Determine the [x, y] coordinate at the center of the cell enclosing the given text.  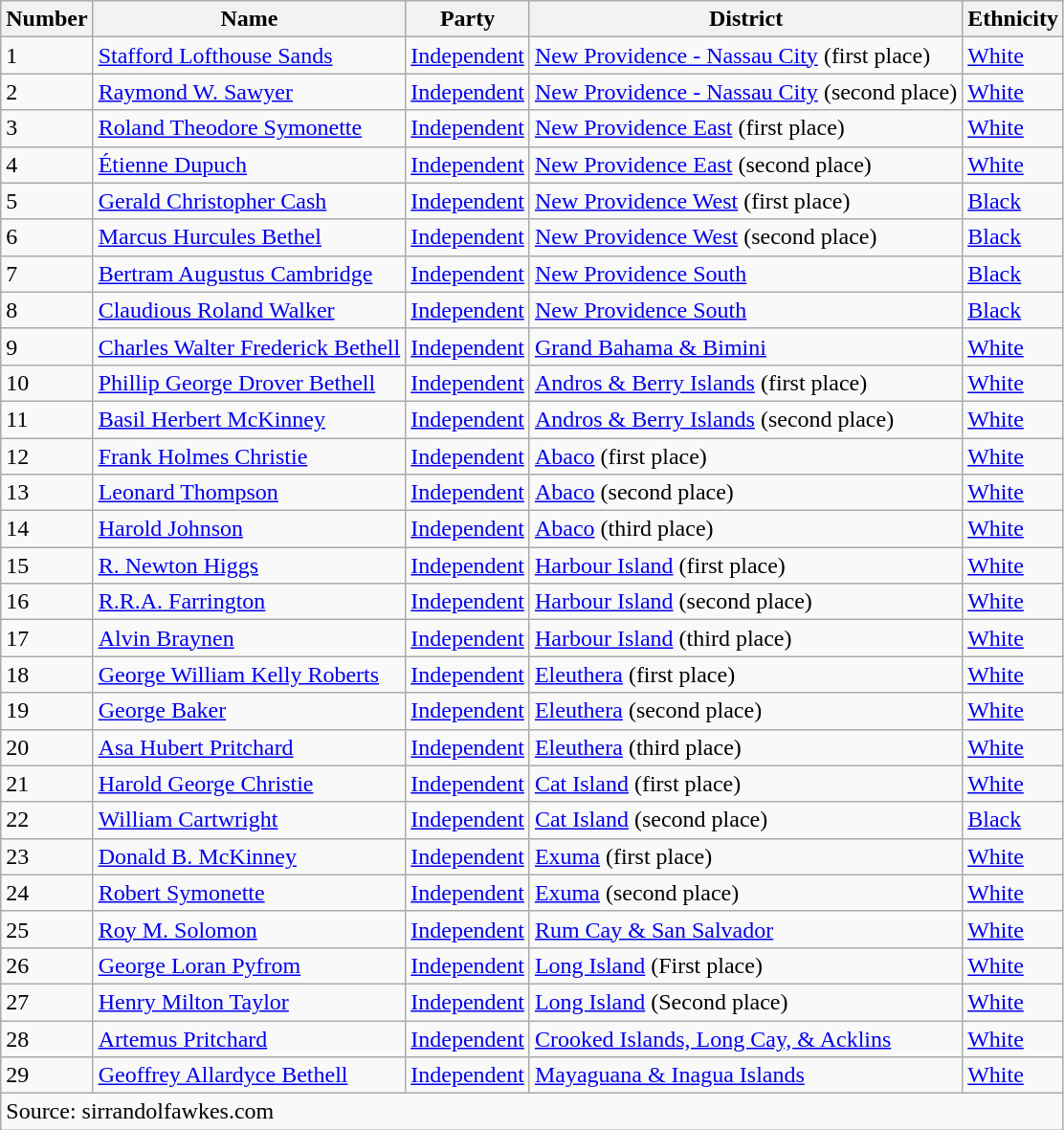
Leonard Thompson [249, 493]
Party [468, 19]
Donald B. McKinney [249, 856]
Cat Island (second place) [745, 820]
New Providence - Nassau City (first place) [745, 55]
18 [47, 675]
Rum Cay & San Salvador [745, 929]
7 [47, 274]
Henry Milton Taylor [249, 1002]
Charles Walter Frederick Bethell [249, 346]
12 [47, 456]
New Providence West (first place) [745, 201]
16 [47, 602]
Eleuthera (first place) [745, 675]
Bertram Augustus Cambridge [249, 274]
4 [47, 165]
Harold George Christie [249, 784]
9 [47, 346]
14 [47, 529]
26 [47, 965]
Artemus Pritchard [249, 1038]
Abaco (second place) [745, 493]
15 [47, 565]
George Baker [249, 711]
Name [249, 19]
Long Island (First place) [745, 965]
R.R.A. Farrington [249, 602]
Phillip George Drover Bethell [249, 383]
Andros & Berry Islands (second place) [745, 419]
Eleuthera (third place) [745, 747]
Mayaguana & Inagua Islands [745, 1075]
Stafford Lofthouse Sands [249, 55]
Étienne Dupuch [249, 165]
Cat Island (first place) [745, 784]
Geoffrey Allardyce Bethell [249, 1075]
District [745, 19]
Harbour Island (third place) [745, 638]
27 [47, 1002]
3 [47, 128]
Marcus Hurcules Bethel [249, 237]
29 [47, 1075]
Number [47, 19]
New Providence West (second place) [745, 237]
William Cartwright [249, 820]
Harbour Island (first place) [745, 565]
George William Kelly Roberts [249, 675]
1 [47, 55]
Claudious Roland Walker [249, 310]
Long Island (Second place) [745, 1002]
New Providence East (first place) [745, 128]
Exuma (second place) [745, 893]
19 [47, 711]
22 [47, 820]
Frank Holmes Christie [249, 456]
Exuma (first place) [745, 856]
Alvin Braynen [249, 638]
Andros & Berry Islands (first place) [745, 383]
Abaco (third place) [745, 529]
Asa Hubert Pritchard [249, 747]
Roy M. Solomon [249, 929]
2 [47, 92]
Abaco (first place) [745, 456]
Gerald Christopher Cash [249, 201]
25 [47, 929]
8 [47, 310]
11 [47, 419]
New Providence East (second place) [745, 165]
20 [47, 747]
Harbour Island (second place) [745, 602]
Grand Bahama & Bimini [745, 346]
Basil Herbert McKinney [249, 419]
Harold Johnson [249, 529]
R. Newton Higgs [249, 565]
Eleuthera (second place) [745, 711]
Source: sirrandolfawkes.com [532, 1112]
Raymond W. Sawyer [249, 92]
Crooked Islands, Long Cay, & Acklins [745, 1038]
28 [47, 1038]
6 [47, 237]
Robert Symonette [249, 893]
George Loran Pyfrom [249, 965]
Ethnicity [1013, 19]
21 [47, 784]
24 [47, 893]
5 [47, 201]
10 [47, 383]
23 [47, 856]
13 [47, 493]
New Providence - Nassau City (second place) [745, 92]
Roland Theodore Symonette [249, 128]
17 [47, 638]
